Scan for the cell matching the given text and deliver its (x, y) coordinate at center. 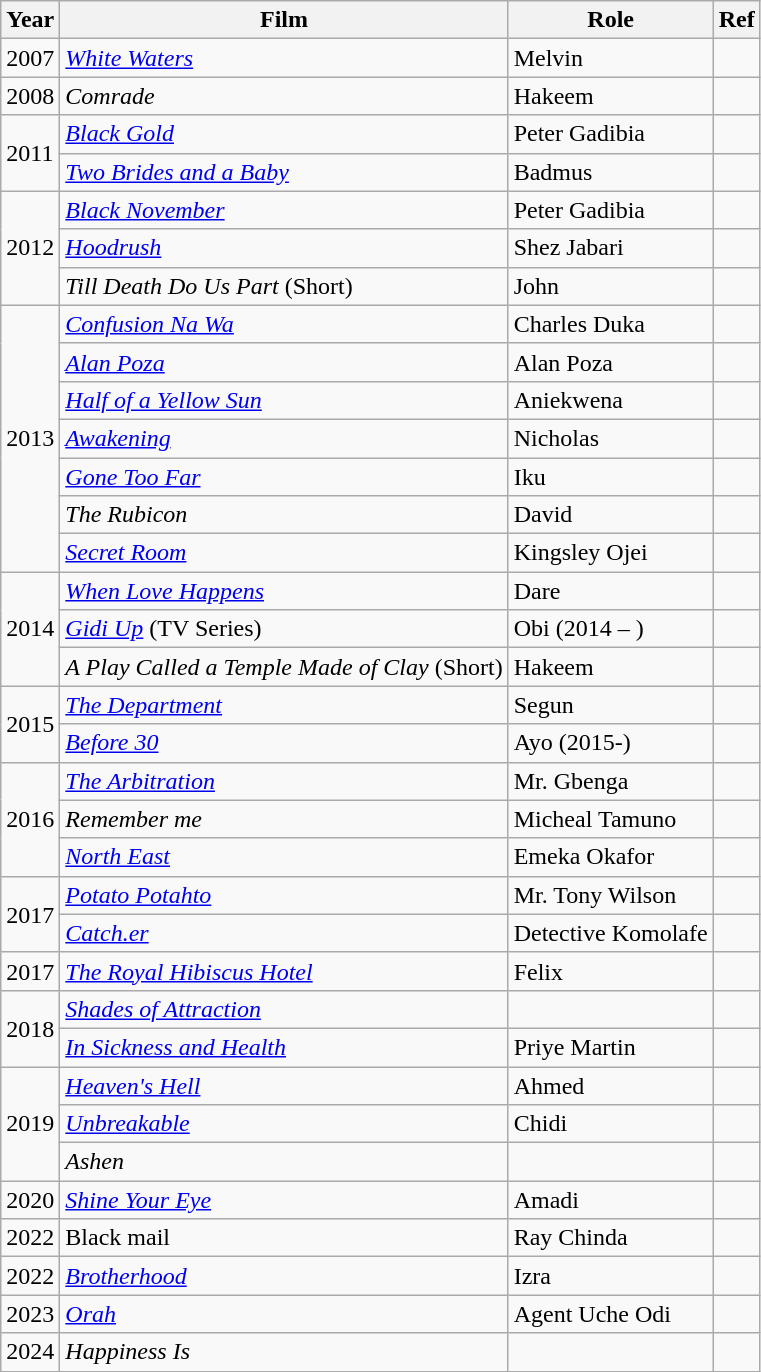
Detective Komolafe (610, 933)
Black November (284, 210)
Before 30 (284, 743)
2011 (30, 153)
2015 (30, 724)
Felix (610, 971)
2007 (30, 58)
Priye Martin (610, 1047)
The Arbitration (284, 781)
Shades of Attraction (284, 1009)
John (610, 286)
Chidi (610, 1124)
Aniekwena (610, 400)
2023 (30, 1314)
2008 (30, 96)
Unbreakable (284, 1124)
Two Brides and a Baby (284, 172)
Kingsley Ojei (610, 553)
Iku (610, 477)
Ref (736, 20)
2024 (30, 1352)
Charles Duka (610, 324)
Ray Chinda (610, 1238)
Gidi Up (TV Series) (284, 629)
Hoodrush (284, 248)
Ashen (284, 1162)
Potato Potahto (284, 895)
The Rubicon (284, 515)
2013 (30, 438)
Orah (284, 1314)
Half of a Yellow Sun (284, 400)
Izra (610, 1276)
Mr. Gbenga (610, 781)
Ayo (2015-) (610, 743)
Film (284, 20)
Happiness Is (284, 1352)
Obi (2014 – ) (610, 629)
Confusion Na Wa (284, 324)
Role (610, 20)
Secret Room (284, 553)
Till Death Do Us Part (Short) (284, 286)
Shez Jabari (610, 248)
Agent Uche Odi (610, 1314)
Nicholas (610, 438)
White Waters (284, 58)
Gone Too Far (284, 477)
The Department (284, 705)
David (610, 515)
Segun (610, 705)
Shine Your Eye (284, 1200)
2016 (30, 819)
Year (30, 20)
Brotherhood (284, 1276)
2018 (30, 1028)
Black mail (284, 1238)
2020 (30, 1200)
When Love Happens (284, 591)
North East (284, 857)
In Sickness and Health (284, 1047)
Remember me (284, 819)
A Play Called a Temple Made of Clay (Short) (284, 667)
Ahmed (610, 1085)
The Royal Hibiscus Hotel (284, 971)
2012 (30, 248)
Melvin (610, 58)
Mr. Tony Wilson (610, 895)
Awakening (284, 438)
Heaven's Hell (284, 1085)
Black Gold (284, 134)
Comrade (284, 96)
Catch.er (284, 933)
2019 (30, 1123)
2014 (30, 629)
Micheal Tamuno (610, 819)
Dare (610, 591)
Emeka Okafor (610, 857)
Amadi (610, 1200)
Badmus (610, 172)
